Scan for the cell matching the given text and deliver its [x, y] coordinate at center. 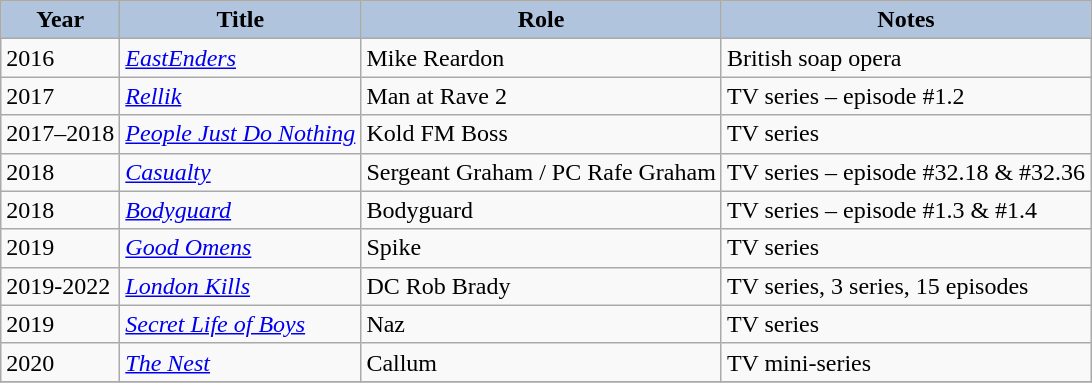
People Just Do Nothing [240, 134]
Secret Life of Boys [240, 324]
Naz [542, 324]
Title [240, 20]
Good Omens [240, 248]
TV series – episode #32.18 & #32.36 [906, 172]
2017 [60, 96]
British soap opera [906, 58]
Callum [542, 362]
Kold FM Boss [542, 134]
TV series – episode #1.3 & #1.4 [906, 210]
TV series, 3 series, 15 episodes [906, 286]
Role [542, 20]
London Kills [240, 286]
Mike Reardon [542, 58]
Notes [906, 20]
Sergeant Graham / PC Rafe Graham [542, 172]
TV mini-series [906, 362]
The Nest [240, 362]
TV series – episode #1.2 [906, 96]
Year [60, 20]
DC Rob Brady [542, 286]
Casualty [240, 172]
2020 [60, 362]
2017–2018 [60, 134]
2019-2022 [60, 286]
Spike [542, 248]
2016 [60, 58]
EastEnders [240, 58]
Man at Rave 2 [542, 96]
Rellik [240, 96]
